Capture the cell that displays the provided text and extract its [x, y] central coordinate. 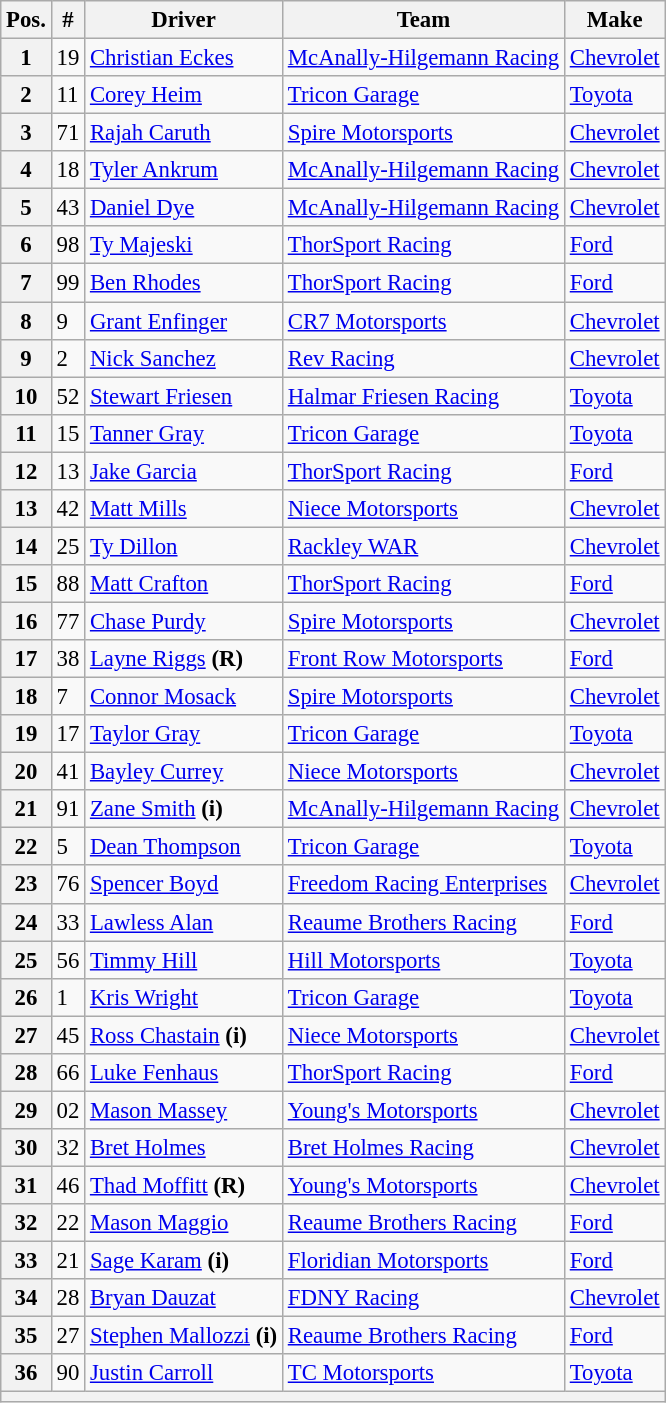
52 [68, 396]
Grant Enfinger [184, 321]
Freedom Racing Enterprises [423, 885]
10 [26, 396]
Front Row Motorsports [423, 659]
02 [68, 1110]
46 [68, 1185]
Ty Dillon [184, 546]
Kris Wright [184, 997]
4 [26, 170]
Daniel Dye [184, 208]
Ty Majeski [184, 245]
Tanner Gray [184, 433]
31 [26, 1185]
71 [68, 133]
Team [423, 20]
TC Motorsports [423, 1373]
Christian Eckes [184, 58]
Driver [184, 20]
6 [26, 245]
42 [68, 509]
23 [26, 885]
Halmar Friesen Racing [423, 396]
# [68, 20]
8 [26, 321]
76 [68, 885]
CR7 Motorsports [423, 321]
Bret Holmes Racing [423, 1148]
41 [68, 772]
Bret Holmes [184, 1148]
Taylor Gray [184, 734]
66 [68, 1073]
3 [26, 133]
Sage Karam (i) [184, 1261]
20 [26, 772]
Matt Crafton [184, 584]
Hill Motorsports [423, 960]
Ben Rhodes [184, 283]
30 [26, 1148]
77 [68, 621]
45 [68, 1035]
26 [26, 997]
Dean Thompson [184, 847]
99 [68, 283]
Layne Riggs (R) [184, 659]
Timmy Hill [184, 960]
Connor Mosack [184, 697]
Justin Carroll [184, 1373]
Bryan Dauzat [184, 1298]
14 [26, 546]
88 [68, 584]
43 [68, 208]
29 [26, 1110]
Mason Massey [184, 1110]
Ross Chastain (i) [184, 1035]
36 [26, 1373]
98 [68, 245]
Zane Smith (i) [184, 809]
35 [26, 1336]
Rev Racing [423, 358]
Luke Fenhaus [184, 1073]
Matt Mills [184, 509]
38 [68, 659]
Jake Garcia [184, 471]
Pos. [26, 20]
FDNY Racing [423, 1298]
Lawless Alan [184, 922]
Tyler Ankrum [184, 170]
Bayley Currey [184, 772]
12 [26, 471]
Corey Heim [184, 95]
Make [614, 20]
Chase Purdy [184, 621]
34 [26, 1298]
Mason Maggio [184, 1223]
Spencer Boyd [184, 885]
16 [26, 621]
56 [68, 960]
Rajah Caruth [184, 133]
24 [26, 922]
90 [68, 1373]
Thad Moffitt (R) [184, 1185]
Stephen Mallozzi (i) [184, 1336]
Stewart Friesen [184, 396]
Rackley WAR [423, 546]
91 [68, 809]
Floridian Motorsports [423, 1261]
Nick Sanchez [184, 358]
